Extract the [x, y] coordinate from the center of the cell holding the provided text.  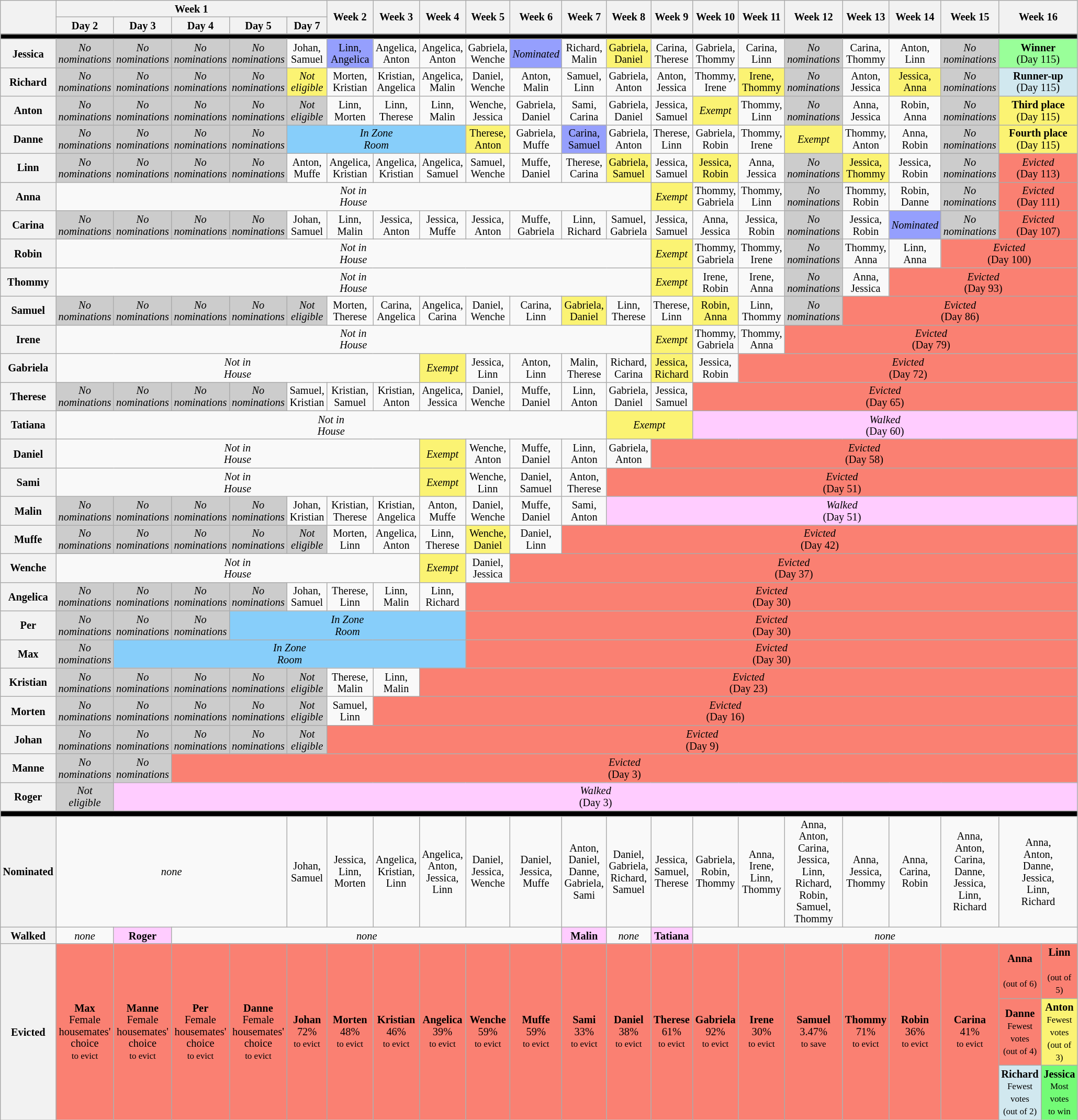
Week 11 [761, 17]
Therese [28, 397]
Max [28, 654]
Samuel,Linn [350, 710]
Day 4 [200, 25]
Sami, Carina [584, 111]
Evicted(Day 65) [885, 397]
Anna [28, 197]
Jessica,Samuel,Therese [672, 872]
Kristian,Anton [396, 397]
Robin, Danne [915, 197]
Anna,Anton,Carina,Danne,Jessica,Linn,Richard [970, 872]
Anton,Muffe [307, 167]
Muffe, Gabriela [536, 225]
Sami [28, 482]
Muffe59%to evict [536, 1032]
Wenche, Anton [488, 454]
Evicted(Day 42) [819, 539]
Anna,Robin [915, 139]
Evicted [28, 1032]
Evicted(Day 100) [1009, 253]
Third place(Day 115) [1038, 111]
Wenche59%to evict [488, 1032]
Robin, Anna [715, 311]
Richard [28, 82]
RichardFewest votes(out of 2) [1019, 1092]
Therese,Linn [350, 596]
Angelica, Malin [442, 82]
Therese, Carina [584, 167]
Evicted(Day 79) [931, 339]
Johan [28, 740]
Per [28, 625]
Robin,Anna [915, 111]
Day 5 [258, 25]
Day 7 [307, 25]
Anna,Irene,Linn,Thommy [761, 872]
Week 10 [715, 17]
Wenche, Daniel [488, 539]
Kristian, Samuel [350, 397]
Linn(out of 5) [1060, 971]
Day 3 [142, 25]
Wenche, Linn [488, 482]
Evicted(Day 107) [1038, 225]
DanneFemale housemates' choiceto evict [258, 1032]
Samuel3.47%to save [813, 1032]
Week 3 [396, 17]
Thommy, Anton [866, 139]
Thommy71%to evict [866, 1032]
Samuel, Gabriela [629, 225]
Week 16 [1038, 17]
Evicted(Day 37) [794, 568]
Evicted(Day 72) [908, 368]
Walked(Day 60) [885, 425]
Linn,Morten [350, 111]
Linn [28, 167]
Evicted(Day 111) [1038, 197]
Week 1 [192, 8]
Gabriela, Muffe [536, 139]
Irene, Robin [715, 282]
Daniel,Gabriela,Richard,Samuel [629, 872]
Week 14 [915, 17]
JessicaMost votesto win [1060, 1092]
Danne [28, 139]
Daniel,Linn [536, 539]
Daniel,Jessica,Muffe [536, 872]
Johan, Samuel [307, 596]
Richard, Malin [584, 53]
Walked(Day 3) [596, 796]
Kristian46%to evict [396, 1032]
Walked(Day 51) [842, 511]
Gabriela, Wenche [488, 53]
Anton,Daniel,Danne,Gabriela,Sami [584, 872]
Irene30%to evict [761, 1032]
Anna,Anton,Carina,Jessica,Linn,Richard,Robin,Samuel,Thommy [813, 872]
Jessica [28, 53]
Carina, Therese [672, 53]
Jessica,Linn,Morten [350, 872]
Evicted(Day 9) [702, 740]
Winner(Day 115) [1038, 53]
Gabriela92%to evict [715, 1032]
Week 6 [536, 17]
Jessica, Thommy [866, 167]
PerFemale housemates' choiceto evict [200, 1032]
Morten48%to evict [350, 1032]
Gabriela, Robin [715, 139]
Thommy, Robin [866, 197]
Anton,Malin [536, 82]
Evicted(Day 58) [864, 454]
Linn, Thommy [761, 311]
Jessica,Anton [396, 225]
Irene, Thommy [761, 82]
Carina [28, 225]
Angelica, Jessica [442, 397]
Week 9 [672, 17]
Morten, Kristian [350, 82]
Linn,Anton [584, 397]
Evicted(Day 86) [960, 311]
Wenche, Jessica [488, 111]
Sami33%to evict [584, 1032]
Fourth place(Day 115) [1038, 139]
Robin36%to evict [915, 1032]
Wenche [28, 568]
Jessica,Muffe [442, 225]
Evicted(Day 23) [748, 682]
Malin, Therese [584, 368]
Walked [28, 935]
Carina,Linn [536, 311]
Daniel,Jessica,Wenche [488, 872]
Thommy [28, 282]
Anna,Jessica,Thommy [866, 872]
Daniel, Jessica [488, 568]
Angelica [28, 596]
Anton, Therese [584, 482]
ManneFemale housemates' choiceto evict [142, 1032]
Gabriela, Samuel [629, 167]
Anna,Anton,Danne,Jessica,Linn,Richard [1038, 872]
Anton, Muffe [442, 511]
Angelica, Samuel [442, 167]
Daniel, Samuel [536, 482]
Angelica,Anton,Jessica,Linn [442, 872]
Linn,Therese [396, 111]
Richard, Carina [629, 368]
Samuel, Kristian [307, 397]
Week 8 [629, 17]
Carina, Samuel [584, 139]
Evicted(Day 3) [625, 768]
Carina, Thommy [866, 53]
AntonFewest votes(out of 3) [1060, 1032]
Johan,Kristian [307, 511]
Day 2 [85, 25]
Angelica39%to evict [442, 1032]
Week 13 [866, 17]
Muffe [28, 539]
Sami, Anton [584, 511]
Week 12 [813, 17]
Linn,Angelica [350, 53]
Anna,Carina,Robin [915, 872]
Jessica, Anton [488, 225]
Samuel, Linn [584, 82]
Kristian, Therese [350, 511]
Angelica, Carina [442, 311]
Week 4 [442, 17]
Daniel [28, 454]
Carina, Linn [761, 53]
Robin [28, 253]
Week 15 [970, 17]
Runner-up(Day 115) [1038, 82]
Kristian [28, 682]
Evicted(Day 16) [725, 710]
Week 5 [488, 17]
Therese,Malin [350, 682]
Evicted(Day 93) [983, 282]
DanneFewest votes(out of 4) [1019, 1032]
Gabriela, Thommy [715, 53]
Morten,Linn [350, 539]
Samuel [28, 311]
Irene [28, 339]
Carina41%to evict [970, 1032]
Evicted(Day 51) [842, 482]
Therese61%to evict [672, 1032]
Linn,Anna [915, 253]
Evicted(Day 113) [1038, 167]
Jessica, Anna [915, 82]
Gabriela,Robin,Thommy [715, 872]
Daniel38%to evict [629, 1032]
Johan72%to evict [307, 1032]
Anton [28, 111]
Gabriela [28, 368]
Week 2 [350, 17]
Linn, Anton [584, 454]
Carina, Angelica [396, 311]
Irene,Anna [761, 282]
MaxFemale housemates' choiceto evict [85, 1032]
Morten [28, 710]
Angelica,Kristian,Linn [396, 872]
Samuel, Wenche [488, 167]
Anna(out of 6) [1019, 971]
Jessica, Richard [672, 368]
Week 7 [584, 17]
Therese, Anton [488, 139]
Morten, Therese [350, 311]
Jessica, Linn [488, 368]
Manne [28, 768]
